Capture the cell that displays the provided text and extract its [x, y] central coordinate. 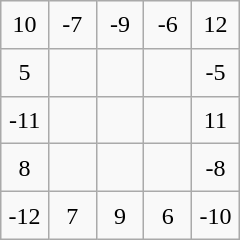
5 [25, 72]
-9 [120, 25]
-12 [25, 216]
-7 [72, 25]
-5 [216, 72]
-11 [25, 120]
10 [25, 25]
6 [168, 216]
12 [216, 25]
11 [216, 120]
8 [25, 168]
9 [120, 216]
-8 [216, 168]
-10 [216, 216]
7 [72, 216]
-6 [168, 25]
